Provide the [X, Y] coordinate of the cell's center where the given text is located.  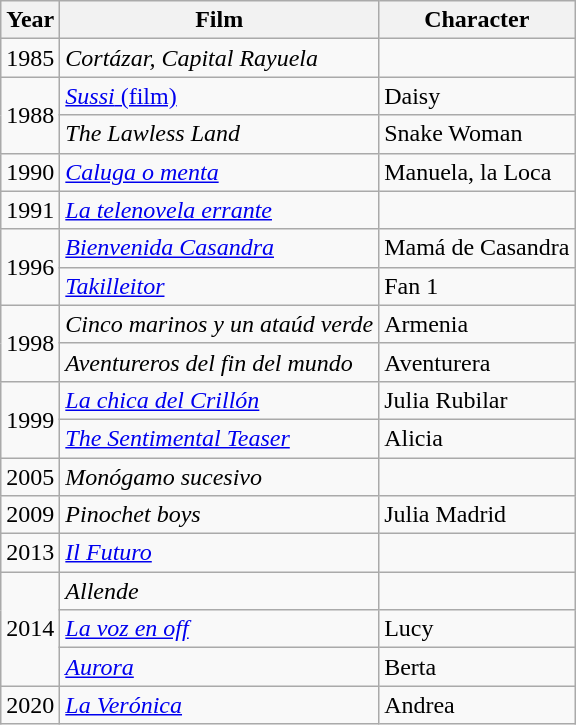
Allende [220, 591]
Fan 1 [477, 286]
1996 [30, 267]
Caluga o menta [220, 172]
Sussi (film) [220, 96]
1991 [30, 210]
1999 [30, 419]
Takilleitor [220, 286]
Mamá de Casandra [477, 248]
Pinochet boys [220, 515]
Film [220, 20]
2005 [30, 477]
1990 [30, 172]
Manuela, la Loca [477, 172]
Daisy [477, 96]
Bienvenida Casandra [220, 248]
2009 [30, 515]
1998 [30, 343]
Cinco marinos y un ataúd verde [220, 324]
2020 [30, 705]
Aventureros del fin del mundo [220, 362]
Alicia [477, 438]
1985 [30, 58]
The Lawless Land [220, 134]
Berta [477, 667]
Il Futuro [220, 553]
La chica del Crillón [220, 400]
Year [30, 20]
2014 [30, 629]
Armenia [477, 324]
The Sentimental Teaser [220, 438]
Character [477, 20]
La Verónica [220, 705]
1988 [30, 115]
Snake Woman [477, 134]
La voz en off [220, 629]
2013 [30, 553]
Julia Madrid [477, 515]
Julia Rubilar [477, 400]
La telenovela errante [220, 210]
Lucy [477, 629]
Cortázar, Capital Rayuela [220, 58]
Aventurera [477, 362]
Monógamo sucesivo [220, 477]
Aurora [220, 667]
Andrea [477, 705]
